Detect which cell encompasses the target text, then output its [x, y] center coordinate. 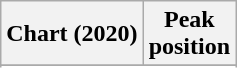
Chart (2020) [72, 34]
Peak position [189, 34]
